Provide the [x, y] coordinate of the cell's center where the given text is located.  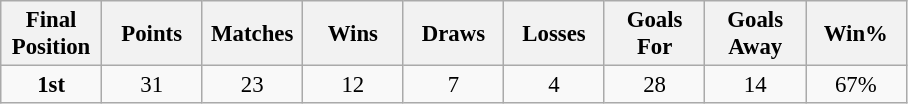
7 [454, 85]
Goals For [654, 34]
Win% [856, 34]
Final Position [52, 34]
Losses [554, 34]
31 [152, 85]
28 [654, 85]
Points [152, 34]
1st [52, 85]
4 [554, 85]
Goals Away [756, 34]
14 [756, 85]
12 [354, 85]
Draws [454, 34]
23 [252, 85]
Matches [252, 34]
67% [856, 85]
Wins [354, 34]
